Search for the cell housing the specified text and yield its [x, y] center coordinate. 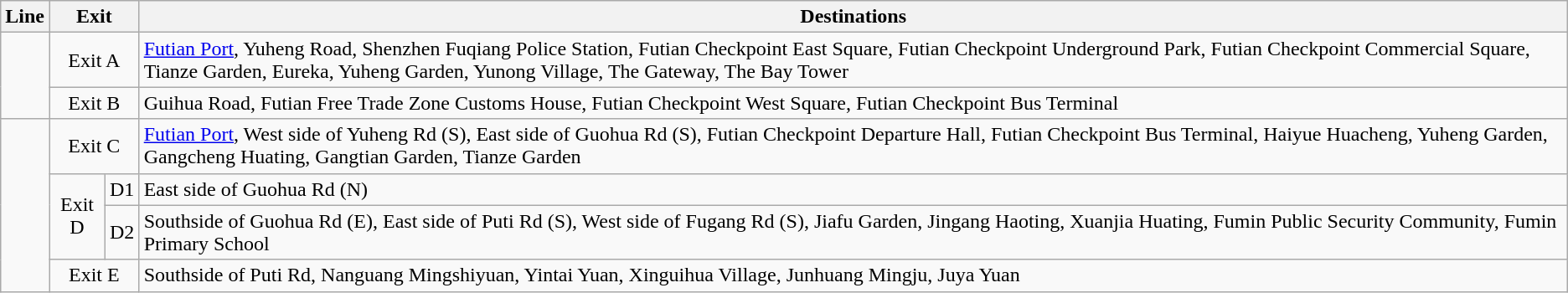
Exit E [94, 275]
Exit B [94, 103]
Line [25, 17]
East side of Guohua Rd (N) [853, 189]
Exit D [77, 216]
Destinations [853, 17]
Southside of Puti Rd, Nanguang Mingshiyuan, Yintai Yuan, Xinguihua Village, Junhuang Mingju, Juya Yuan [853, 275]
Exit C [94, 146]
Exit A [94, 60]
Exit [94, 17]
D2 [122, 233]
Guihua Road, Futian Free Trade Zone Customs House, Futian Checkpoint West Square, Futian Checkpoint Bus Terminal [853, 103]
D1 [122, 189]
